Return the [X, Y] coordinate for the center point of the cell that contains the specified text.  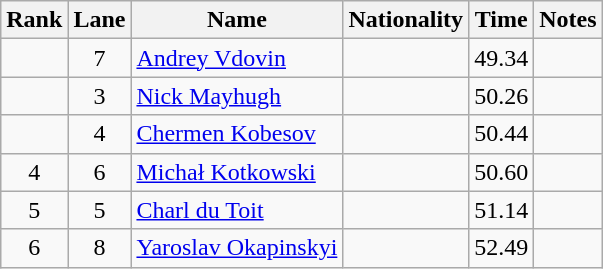
Name [237, 20]
50.44 [502, 134]
51.14 [502, 210]
Notes [568, 20]
8 [100, 248]
Lane [100, 20]
52.49 [502, 248]
Charl du Toit [237, 210]
50.60 [502, 172]
7 [100, 58]
Time [502, 20]
50.26 [502, 96]
3 [100, 96]
Chermen Kobesov [237, 134]
Nick Mayhugh [237, 96]
Nationality [406, 20]
49.34 [502, 58]
Andrey Vdovin [237, 58]
Yaroslav Okapinskyi [237, 248]
Michał Kotkowski [237, 172]
Rank [34, 20]
